Identify which cell holds the provided text, then report its (X, Y) central coordinate. 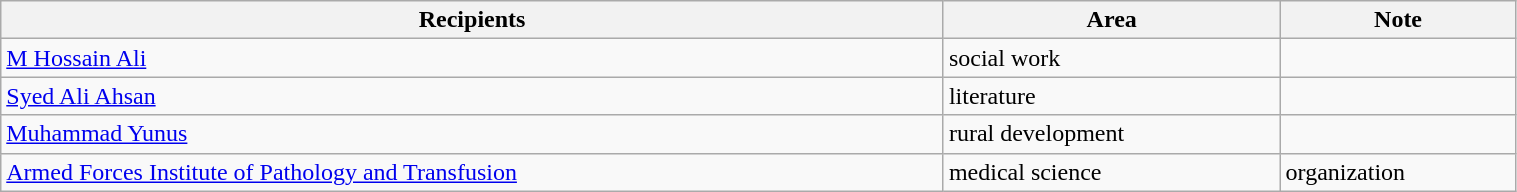
literature (1112, 96)
Muhammad Yunus (472, 134)
medical science (1112, 172)
Recipients (472, 20)
organization (1398, 172)
rural development (1112, 134)
Note (1398, 20)
M Hossain Ali (472, 58)
Armed Forces Institute of Pathology and Transfusion (472, 172)
Syed Ali Ahsan (472, 96)
social work (1112, 58)
Area (1112, 20)
